Capture the cell that displays the provided text and extract its [x, y] central coordinate. 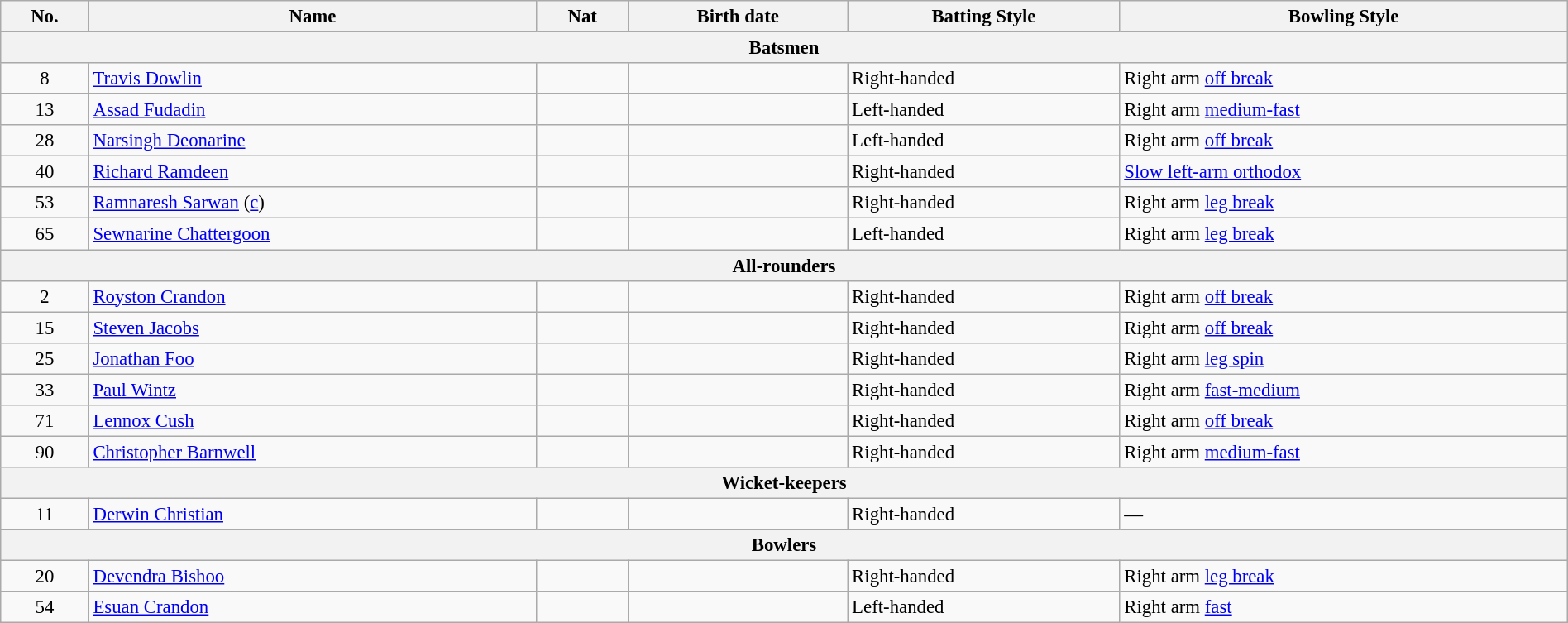
20 [45, 577]
Travis Dowlin [313, 79]
65 [45, 234]
Bowlers [784, 545]
All-rounders [784, 266]
33 [45, 390]
Christopher Barnwell [313, 452]
Right arm fast-medium [1343, 390]
Assad Fudadin [313, 110]
Paul Wintz [313, 390]
Narsingh Deonarine [313, 141]
2 [45, 296]
54 [45, 607]
Batting Style [984, 17]
Jonathan Foo [313, 358]
Batsmen [784, 48]
Royston Crandon [313, 296]
Right arm fast [1343, 607]
15 [45, 328]
Sewnarine Chattergoon [313, 234]
Birth date [738, 17]
13 [45, 110]
Derwin Christian [313, 514]
25 [45, 358]
Steven Jacobs [313, 328]
Slow left-arm orthodox [1343, 172]
No. [45, 17]
Right arm leg spin [1343, 358]
71 [45, 421]
28 [45, 141]
90 [45, 452]
8 [45, 79]
— [1343, 514]
Richard Ramdeen [313, 172]
11 [45, 514]
Wicket-keepers [784, 483]
Bowling Style [1343, 17]
Ramnaresh Sarwan (c) [313, 203]
Lennox Cush [313, 421]
Nat [582, 17]
Devendra Bishoo [313, 577]
53 [45, 203]
Name [313, 17]
Esuan Crandon [313, 607]
40 [45, 172]
